Pinpoint the cell where the given text exists, returning its [X, Y] midpoint coordinate. 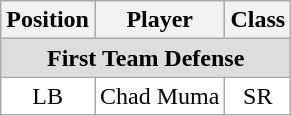
SR [258, 96]
Player [159, 20]
Position [48, 20]
LB [48, 96]
Chad Muma [159, 96]
Class [258, 20]
First Team Defense [146, 58]
